Capture the cell that displays the provided text and extract its (X, Y) central coordinate. 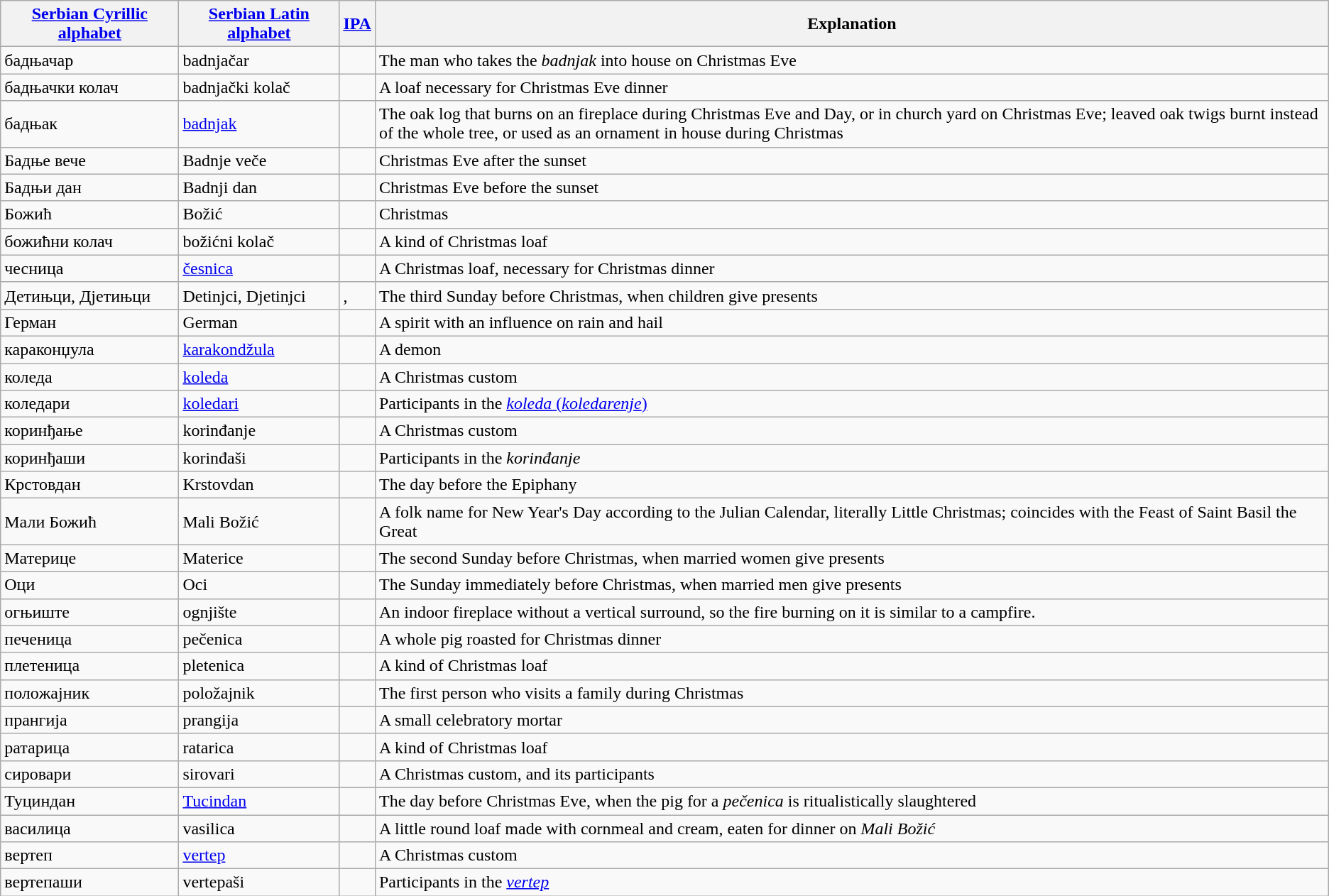
Oci (259, 585)
сировари (89, 774)
A folk name for New Year's Day according to the Julian Calendar, literally Little Christmas; coincides with the Feast of Saint Basil the Great (852, 521)
Krstovdan (259, 485)
ратарица (89, 747)
božićni kolač (259, 241)
коледа (89, 377)
Serbian Cyrillic alphabet (89, 24)
Герман (89, 322)
Christmas Eve before the sunset (852, 187)
badnjački kolač (259, 87)
ognjište (259, 612)
A Christmas loaf, necessary for Christmas dinner (852, 268)
badnjačar (259, 60)
pletenica (259, 666)
бадњачар (89, 60)
badnjak (259, 124)
Materice (259, 558)
Mali Božić (259, 521)
Christmas Eve after the sunset (852, 160)
коледари (89, 404)
, (358, 295)
Explanation (852, 24)
печеница (89, 639)
чесница (89, 268)
Бадње вече (89, 160)
A Christmas custom, and its participants (852, 774)
IPA (358, 24)
Туциндан (89, 801)
Tucindan (259, 801)
коринђаши (89, 458)
караконџула (89, 349)
Божић (89, 214)
Материце (89, 558)
The third Sunday before Christmas, when children give presents (852, 295)
вертеп (89, 856)
плетеница (89, 666)
ratarica (259, 747)
korinđanje (259, 431)
Participants in the koleda (koledarenje) (852, 404)
василица (89, 829)
vertepaši (259, 883)
Детињци, Дјетињци (89, 295)
The day before the Epiphany (852, 485)
Badnje veče (259, 160)
Božić (259, 214)
Participants in the korinđanje (852, 458)
The second Sunday before Christmas, when married women give presents (852, 558)
Крстовдан (89, 485)
pečenica (259, 639)
Мали Божић (89, 521)
karakondžula (259, 349)
бадњачки колач (89, 87)
A demon (852, 349)
Serbian Latin alphabet (259, 24)
položajnik (259, 693)
The Sunday immediately before Christmas, when married men give presents (852, 585)
Badnji dan (259, 187)
prangija (259, 720)
полoжајник (89, 693)
божићни колач (89, 241)
A small celebratory mortar (852, 720)
коринђање (89, 431)
A little round loaf made with cornmeal and cream, eaten for dinner on Mali Božić (852, 829)
A spirit with an influence on rain and hail (852, 322)
Participants in the vertep (852, 883)
sirovari (259, 774)
An indoor fireplace without a vertical surround, so the fire burning on it is similar to a campfire. (852, 612)
The first person who visits a family during Christmas (852, 693)
korinđaši (259, 458)
бадњак (89, 124)
A whole pig roasted for Christmas dinner (852, 639)
вертепаши (89, 883)
Detinjci, Djetinjci (259, 295)
vertep (259, 856)
Оци (89, 585)
огњиште (89, 612)
Christmas (852, 214)
The day before Christmas Eve, when the pig for a pečenica is ritualistically slaughtered (852, 801)
koledari (259, 404)
прангија (89, 720)
A loaf necessary for Christmas Eve dinner (852, 87)
The man who takes the badnjak into house on Christmas Eve (852, 60)
Бадњи дан (89, 187)
vasilica (259, 829)
German (259, 322)
česnica (259, 268)
koleda (259, 377)
